Detect which cell encompasses the target text, then output its (x, y) center coordinate. 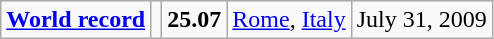
Rome, Italy (289, 20)
World record (76, 20)
25.07 (194, 20)
July 31, 2009 (422, 20)
